Detect which cell encompasses the target text, then output its (x, y) center coordinate. 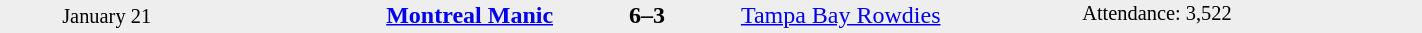
January 21 (106, 16)
Montreal Manic (384, 15)
Attendance: 3,522 (1252, 16)
Tampa Bay Rowdies (910, 15)
6–3 (648, 15)
